For the text-containing cell, return its midpoint in (x, y) coordinate format. 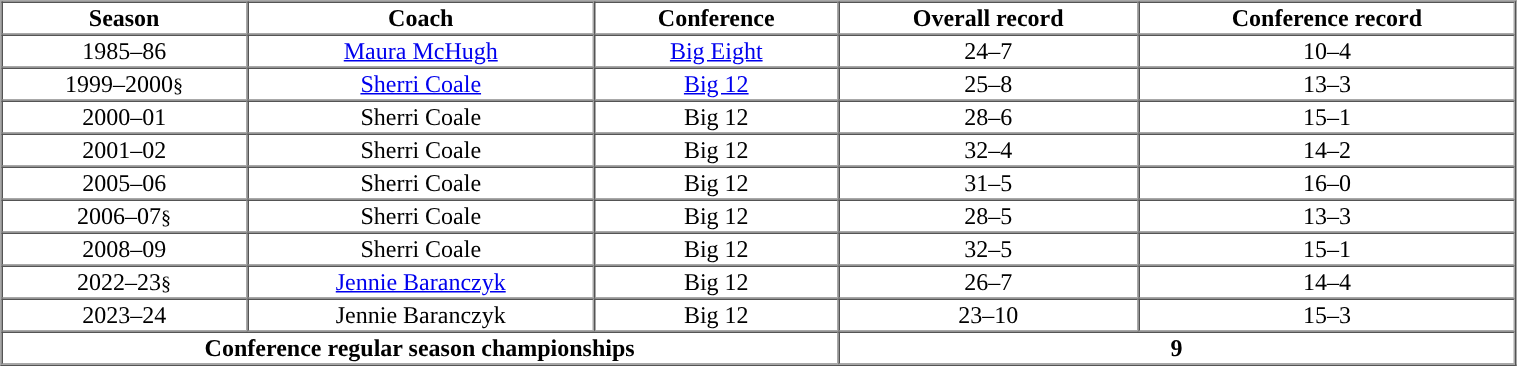
14–2 (1328, 150)
Conference record (1328, 18)
2022–23§ (124, 282)
Conference regular season championships (420, 348)
16–0 (1328, 182)
28–5 (988, 216)
2023–24 (124, 314)
25–8 (988, 84)
14–4 (1328, 282)
Coach (421, 18)
24–7 (988, 50)
Big Eight (716, 50)
2000–01 (124, 116)
2006–07§ (124, 216)
2008–09 (124, 248)
32–5 (988, 248)
1999–2000§ (124, 84)
9 (1177, 348)
2001–02 (124, 150)
28–6 (988, 116)
15–3 (1328, 314)
23–10 (988, 314)
26–7 (988, 282)
10–4 (1328, 50)
32–4 (988, 150)
Conference (716, 18)
Maura McHugh (421, 50)
1985–86 (124, 50)
Overall record (988, 18)
2005–06 (124, 182)
Season (124, 18)
31–5 (988, 182)
